Scan for the cell matching the given text and deliver its [X, Y] coordinate at center. 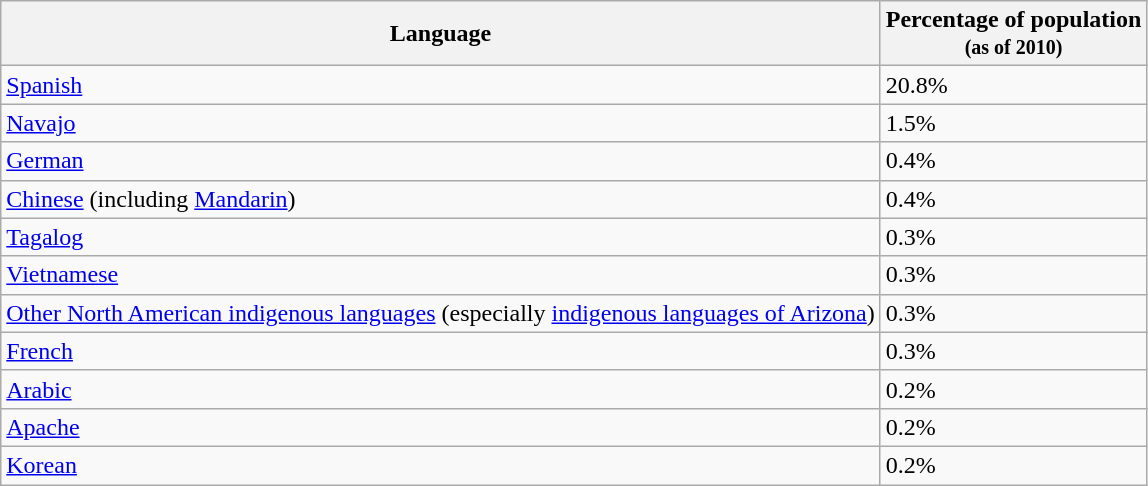
1.5% [1014, 123]
Language [440, 34]
Arabic [440, 389]
French [440, 351]
German [440, 161]
Vietnamese [440, 275]
Other North American indigenous languages (especially indigenous languages of Arizona) [440, 313]
Spanish [440, 85]
Korean [440, 465]
Navajo [440, 123]
Percentage of population(as of 2010) [1014, 34]
Tagalog [440, 237]
Apache [440, 427]
Chinese (including Mandarin) [440, 199]
20.8% [1014, 85]
